Provide the [x, y] coordinate of the cell's center where the given text is located.  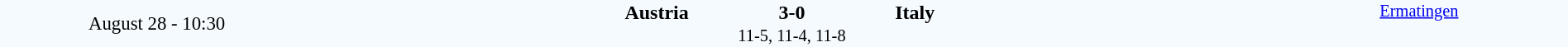
11-5, 11-4, 11-8 [792, 36]
Austria [501, 12]
August 28 - 10:30 [157, 23]
Italy [1082, 12]
Ermatingen [1419, 23]
3-0 [791, 12]
